Find where the given text appears and provide that cell's center as [X, Y] coordinate. 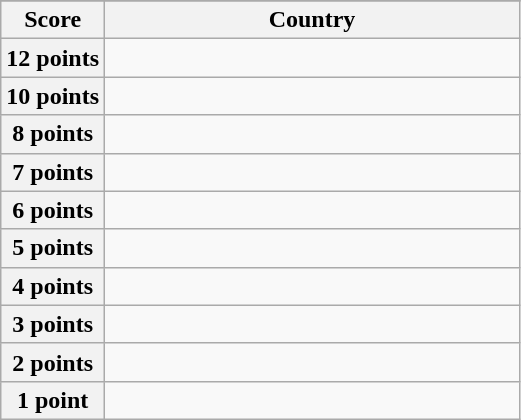
6 points [53, 210]
2 points [53, 362]
10 points [53, 96]
8 points [53, 134]
7 points [53, 172]
Score [53, 20]
12 points [53, 58]
Country [312, 20]
4 points [53, 286]
5 points [53, 248]
3 points [53, 324]
1 point [53, 400]
